Determine the (x, y) coordinate at the center of the cell enclosing the given text.  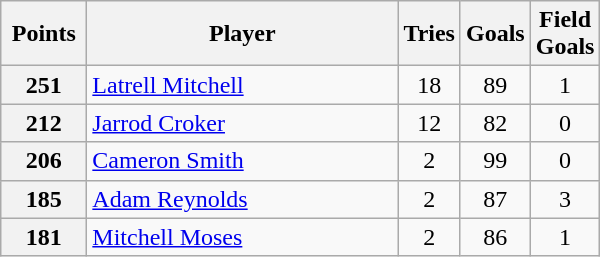
86 (495, 237)
185 (44, 199)
Jarrod Croker (242, 123)
Latrell Mitchell (242, 85)
12 (430, 123)
18 (430, 85)
3 (565, 199)
99 (495, 161)
87 (495, 199)
Adam Reynolds (242, 199)
Field Goals (565, 34)
251 (44, 85)
Cameron Smith (242, 161)
212 (44, 123)
Points (44, 34)
82 (495, 123)
206 (44, 161)
Mitchell Moses (242, 237)
Player (242, 34)
Goals (495, 34)
Tries (430, 34)
181 (44, 237)
89 (495, 85)
